Return the (x, y) coordinate for the center point of the cell that contains the specified text.  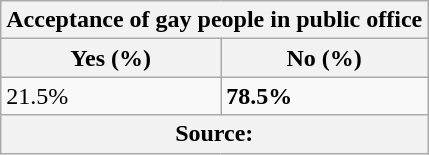
No (%) (324, 58)
Source: (214, 134)
Yes (%) (111, 58)
21.5% (111, 96)
78.5% (324, 96)
Acceptance of gay people in public office (214, 20)
